Search for the cell housing the specified text and yield its (x, y) center coordinate. 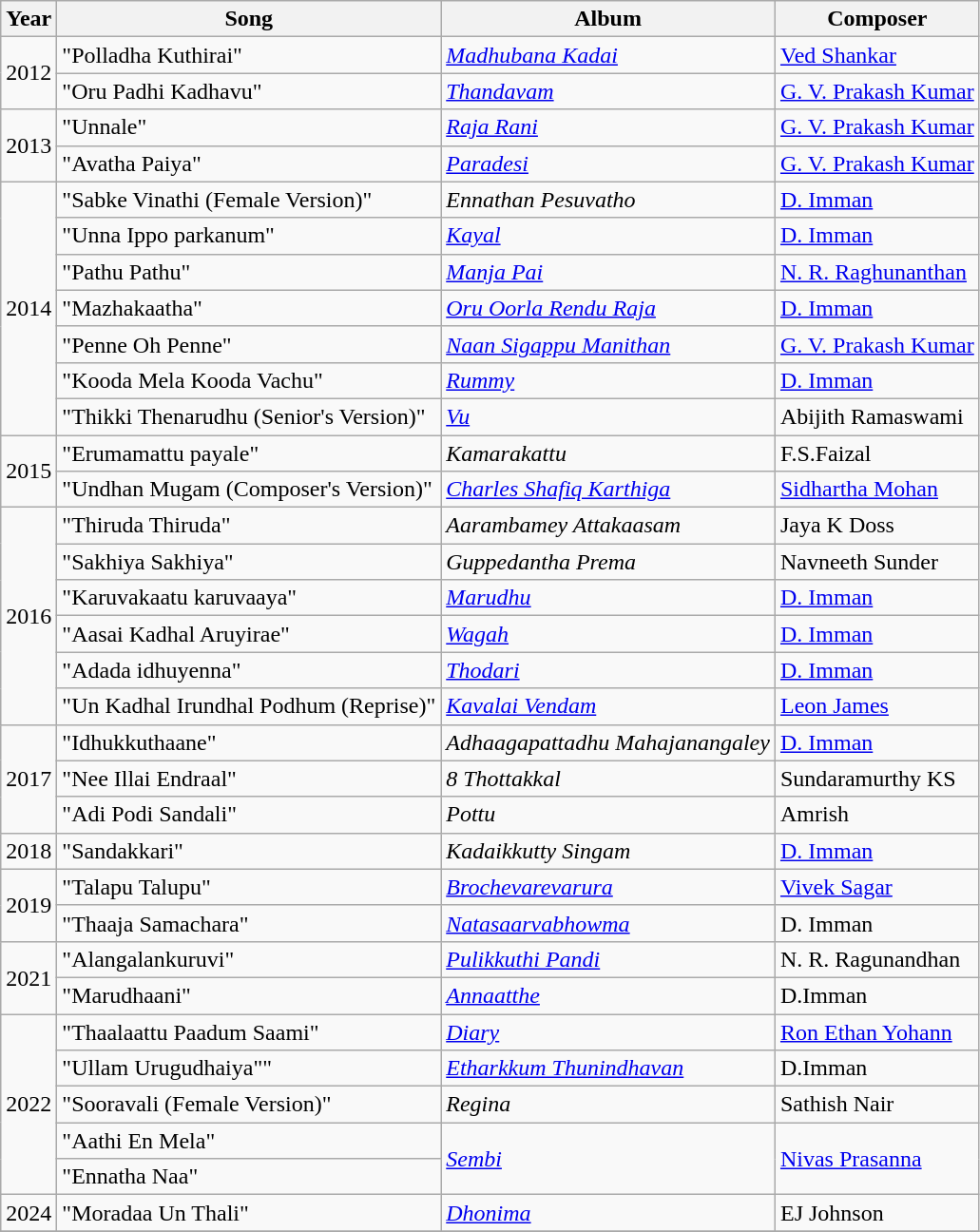
Navneeth Sunder (876, 562)
F.S.Faizal (876, 453)
"Sabke Vinathi (Female Version)" (249, 200)
"Thikki Thenarudhu (Senior's Version)" (249, 416)
N. R. Ragunandhan (876, 959)
"Oru Padhi Kadhavu" (249, 91)
Paradesi (608, 164)
"Avatha Paiya" (249, 164)
"Penne Oh Penne" (249, 344)
Kadaikkutty Singam (608, 851)
2021 (29, 977)
"Polladha Kuthirai" (249, 55)
Charles Shafiq Karthiga (608, 490)
Annaatthe (608, 995)
Kavalai Vendam (608, 706)
"Thaalaattu Paadum Saami" (249, 1031)
"Unnale" (249, 127)
"Idhukkuthaane" (249, 742)
2017 (29, 779)
"Alangalankuruvi" (249, 959)
"Mazhakaatha" (249, 308)
Ron Ethan Yohann (876, 1031)
"Karuvakaatu karuvaaya" (249, 598)
2019 (29, 905)
Etharkkum Thunindhavan (608, 1068)
Adhaagapattadhu Mahajanangaley (608, 742)
2016 (29, 616)
Song (249, 19)
"Nee Illai Endraal" (249, 779)
Kamarakattu (608, 453)
Natasaarvabhowma (608, 923)
Vivek Sagar (876, 887)
Sembi (608, 1159)
"Sandakkari" (249, 851)
EJ Johnson (876, 1213)
Ved Shankar (876, 55)
"Thaaja Samachara" (249, 923)
2018 (29, 851)
"Pathu Pathu" (249, 272)
2013 (29, 145)
Raja Rani (608, 127)
Oru Oorla Rendu Raja (608, 308)
Composer (876, 19)
2024 (29, 1213)
2022 (29, 1104)
8 Thottakkal (608, 779)
"Erumamattu payale" (249, 453)
Amrish (876, 815)
N. R. Raghunanthan (876, 272)
"Moradaa Un Thali" (249, 1213)
"Adada idhuyenna" (249, 670)
Album (608, 19)
"Sooravali (Female Version)" (249, 1105)
Rummy (608, 380)
"Ullam Urugudhaiya"" (249, 1068)
2014 (29, 308)
Naan Sigappu Manithan (608, 344)
Sathish Nair (876, 1105)
Nivas Prasanna (876, 1159)
Jaya K Doss (876, 526)
Vu (608, 416)
"Un Kadhal Irundhal Podhum (Reprise)" (249, 706)
Kayal (608, 236)
Manja Pai (608, 272)
Abijith Ramaswami (876, 416)
Madhubana Kadai (608, 55)
2015 (29, 472)
Pulikkuthi Pandi (608, 959)
Dhonima (608, 1213)
Brochevarevarura (608, 887)
Diary (608, 1031)
"Aathi En Mela" (249, 1141)
Ennathan Pesuvatho (608, 200)
"Unna Ippo parkanum" (249, 236)
2012 (29, 73)
Wagah (608, 634)
"Kooda Mela Kooda Vachu" (249, 380)
"Thiruda Thiruda" (249, 526)
"Aasai Kadhal Aruyirae" (249, 634)
"Ennatha Naa" (249, 1177)
Leon James (876, 706)
Aarambamey Attakaasam (608, 526)
"Talapu Talupu" (249, 887)
Guppedantha Prema (608, 562)
Regina (608, 1105)
Sundaramurthy KS (876, 779)
"Adi Podi Sandali" (249, 815)
"Undhan Mugam (Composer's Version)" (249, 490)
Year (29, 19)
"Marudhaani" (249, 995)
Thodari (608, 670)
Pottu (608, 815)
Thandavam (608, 91)
Sidhartha Mohan (876, 490)
"Sakhiya Sakhiya" (249, 562)
Marudhu (608, 598)
